Scan for the cell matching the given text and deliver its (X, Y) coordinate at center. 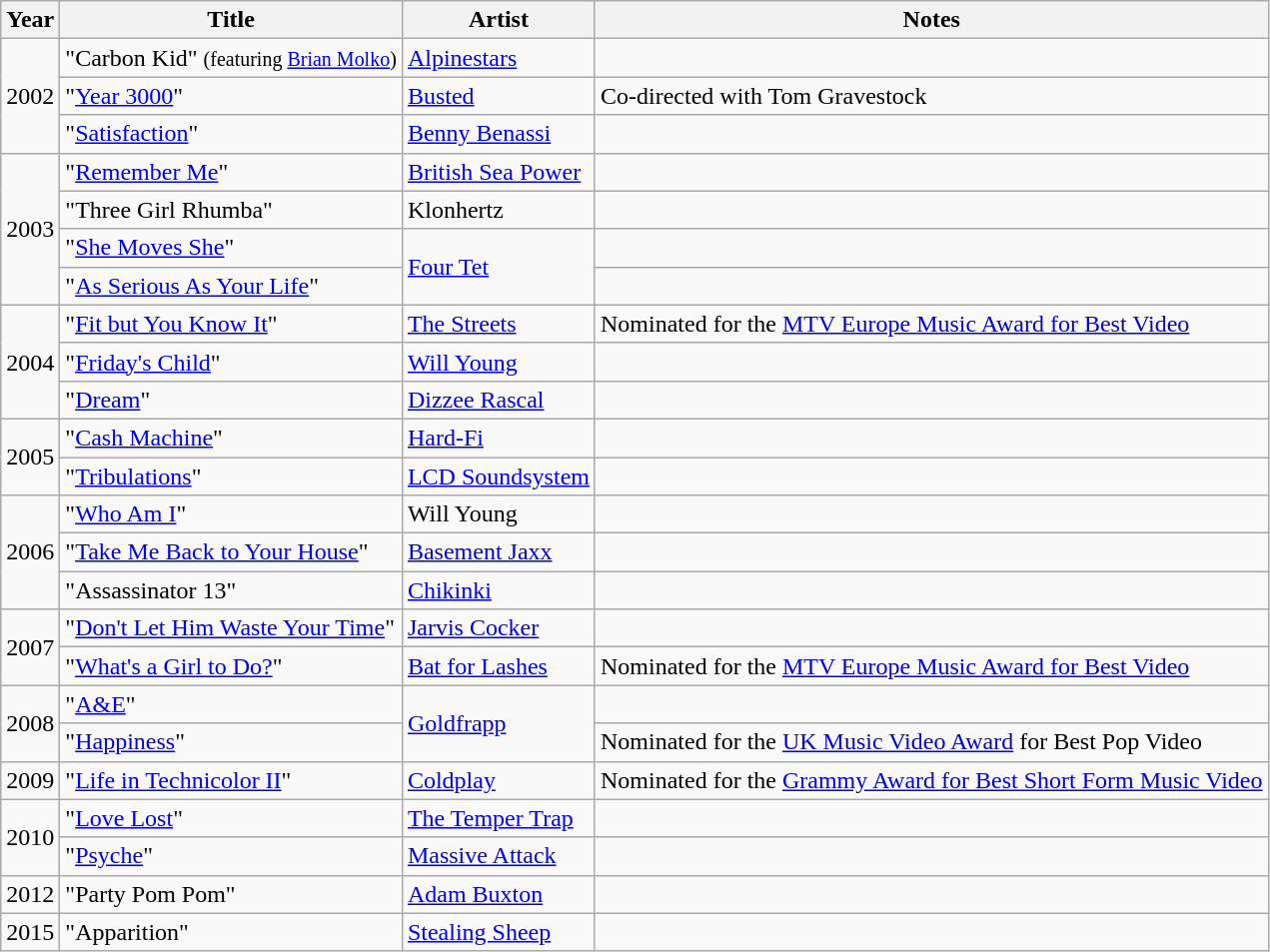
Benny Benassi (498, 134)
2005 (30, 457)
"Party Pom Pom" (232, 894)
"Who Am I" (232, 514)
Title (232, 20)
Massive Attack (498, 856)
"Love Lost" (232, 818)
"Psyche" (232, 856)
The Temper Trap (498, 818)
Notes (931, 20)
"What's a Girl to Do?" (232, 666)
Dizzee Rascal (498, 400)
Jarvis Cocker (498, 628)
2009 (30, 780)
"She Moves She" (232, 248)
Basement Jaxx (498, 552)
"Remember Me" (232, 172)
2006 (30, 552)
Adam Buxton (498, 894)
"Fit but You Know It" (232, 324)
2012 (30, 894)
Alpinestars (498, 58)
Coldplay (498, 780)
"Friday's Child" (232, 362)
2010 (30, 837)
Artist (498, 20)
Four Tet (498, 267)
Goldfrapp (498, 723)
"Apparition" (232, 932)
The Streets (498, 324)
"Life in Technicolor II" (232, 780)
"Take Me Back to Your House" (232, 552)
"Three Girl Rhumba" (232, 210)
British Sea Power (498, 172)
Bat for Lashes (498, 666)
2007 (30, 647)
Co-directed with Tom Gravestock (931, 96)
"Dream" (232, 400)
2003 (30, 229)
"Satisfaction" (232, 134)
Stealing Sheep (498, 932)
Chikinki (498, 590)
Klonhertz (498, 210)
Nominated for the UK Music Video Award for Best Pop Video (931, 742)
"Don't Let Him Waste Your Time" (232, 628)
"Tribulations" (232, 476)
Busted (498, 96)
2002 (30, 96)
Hard-Fi (498, 438)
"As Serious As Your Life" (232, 286)
Year (30, 20)
"Year 3000" (232, 96)
2008 (30, 723)
2015 (30, 932)
"Happiness" (232, 742)
"Cash Machine" (232, 438)
LCD Soundsystem (498, 476)
"Assassinator 13" (232, 590)
2004 (30, 362)
"Carbon Kid" (featuring Brian Molko) (232, 58)
Nominated for the Grammy Award for Best Short Form Music Video (931, 780)
"A&E" (232, 704)
